Detect which cell encompasses the target text, then output its (x, y) center coordinate. 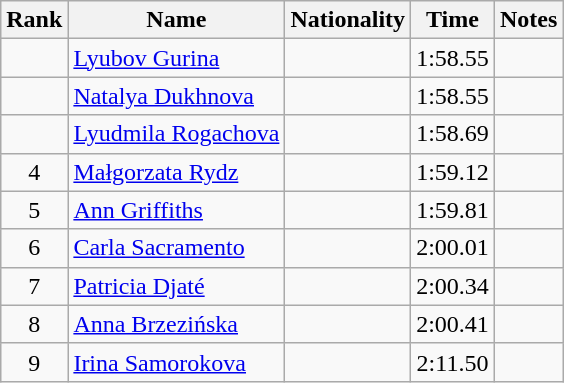
Ann Griffiths (176, 210)
1:59.81 (453, 210)
2:00.01 (453, 248)
Patricia Djaté (176, 286)
2:00.41 (453, 324)
9 (34, 362)
2:11.50 (453, 362)
Notes (528, 20)
8 (34, 324)
Time (453, 20)
4 (34, 172)
1:58.69 (453, 134)
Rank (34, 20)
Lyudmila Rogachova (176, 134)
Carla Sacramento (176, 248)
Anna Brzezińska (176, 324)
Irina Samorokova (176, 362)
5 (34, 210)
6 (34, 248)
Name (176, 20)
Małgorzata Rydz (176, 172)
Nationality (348, 20)
Natalya Dukhnova (176, 96)
1:59.12 (453, 172)
7 (34, 286)
Lyubov Gurina (176, 58)
2:00.34 (453, 286)
